Extract the (x, y) coordinate from the center of the cell holding the provided text.  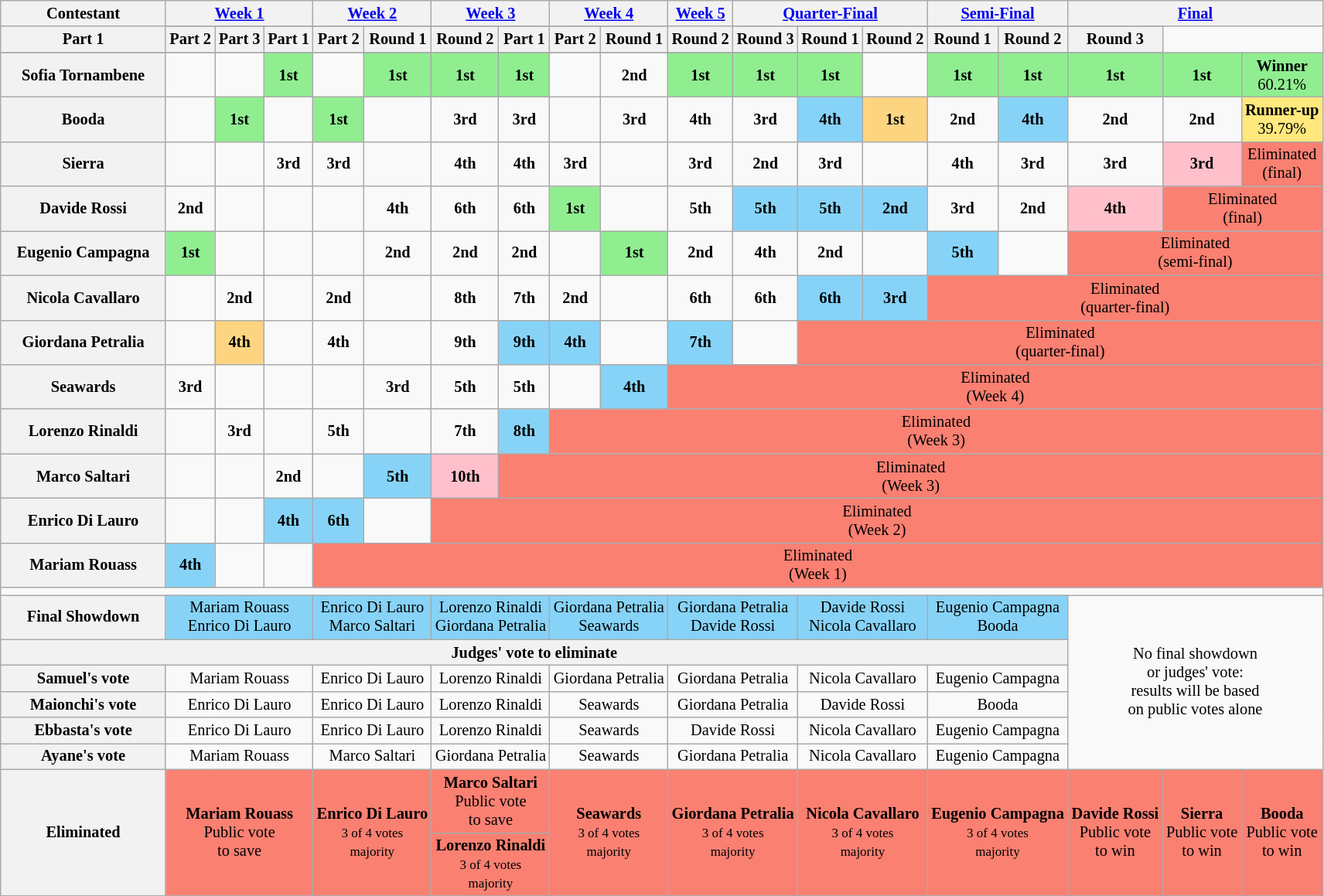
Mariam RouassPublic voteto save (239, 832)
Week 1 (239, 13)
Winner60.21% (1282, 75)
Samuel's vote (84, 678)
Enrico Di Lauro3 of 4 votesmajority (373, 832)
Lorenzo Rinaldi3 of 4 votesmajority (490, 864)
Quarter-Final (831, 13)
Eliminated(Week 4) (996, 387)
Davide RossiPublic voteto win (1115, 832)
Eugenio Campagna3 of 4 votesmajority (998, 832)
BoodaPublic voteto win (1282, 832)
Maionchi's vote (84, 704)
Ebbasta's vote (84, 731)
Ayane's vote (84, 756)
Part 3 (240, 39)
Eliminated(Week 2) (877, 520)
Marco SaltariPublic voteto save (490, 801)
Giordana PetraliaDavide Rossi (733, 617)
SierraPublic voteto win (1202, 832)
Week 4 (609, 13)
Giordana PetraliaSeawards (609, 617)
Eugenio CampagnaBooda (998, 617)
Sierra (84, 164)
Eliminated(Week 1) (818, 565)
Semi-Final (998, 13)
Week 2 (373, 13)
Eliminated(semi-final) (1196, 253)
Sofia Tornambene (84, 75)
Mariam RouassEnrico Di Lauro (239, 617)
Contestant (84, 13)
Judges' vote to eliminate (534, 652)
Week 3 (490, 13)
Seawards3 of 4 votesmajority (609, 832)
10th (466, 476)
Final (1196, 13)
Nicola Cavallaro3 of 4 votesmajority (863, 832)
No final showdownor judges' vote:results will be basedon public votes alone (1196, 682)
Final Showdown (84, 617)
Enrico Di LauroMarco Saltari (373, 617)
Lorenzo RinaldiGiordana Petralia (490, 617)
Eliminated (84, 832)
Giordana Petralia3 of 4 votesmajority (733, 832)
Davide RossiNicola Cavallaro (863, 617)
Runner-up39.79% (1282, 119)
Week 5 (701, 13)
